Scan for the cell matching the given text and deliver its (x, y) coordinate at center. 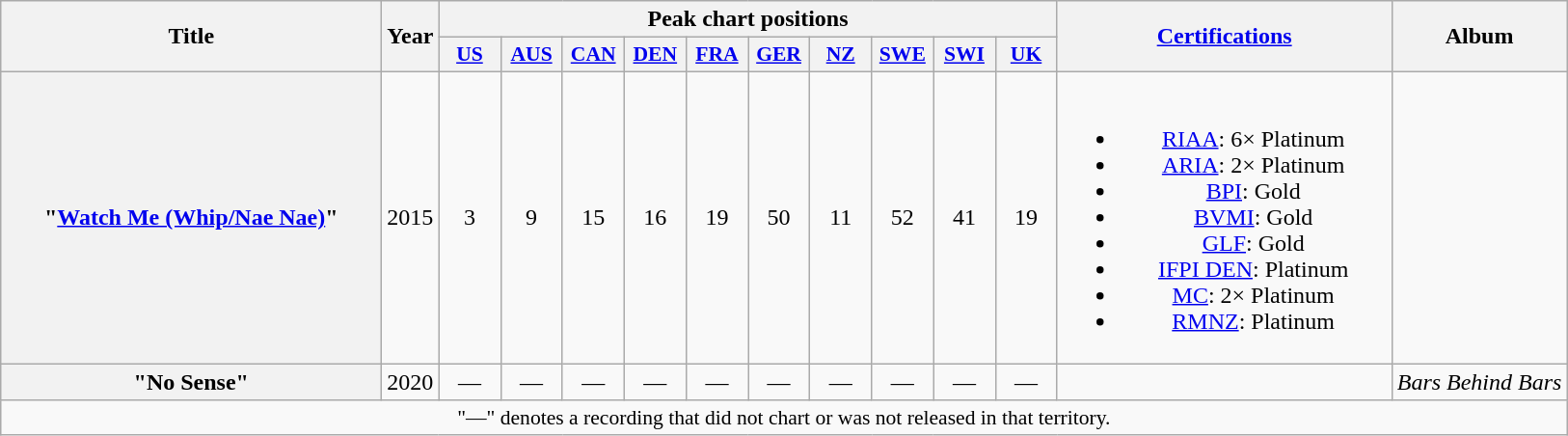
"—" denotes a recording that did not chart or was not released in that territory. (784, 418)
CAN (593, 55)
41 (964, 217)
GER (779, 55)
15 (593, 217)
Peak chart positions (748, 19)
Year (411, 37)
FRA (716, 55)
2015 (411, 217)
50 (779, 217)
Bars Behind Bars (1479, 381)
"Watch Me (Whip/Nae Nae)" (191, 217)
AUS (531, 55)
Certifications (1225, 37)
SWE (903, 55)
"No Sense" (191, 381)
RIAA: 6× PlatinumARIA: 2× PlatinumBPI: GoldBVMI: GoldGLF: GoldIFPI DEN: PlatinumMC: 2× PlatinumRMNZ: Platinum (1225, 217)
SWI (964, 55)
Album (1479, 37)
DEN (655, 55)
US (470, 55)
16 (655, 217)
9 (531, 217)
3 (470, 217)
2020 (411, 381)
NZ (841, 55)
UK (1026, 55)
11 (841, 217)
52 (903, 217)
Title (191, 37)
